Capture the cell that displays the provided text and extract its (x, y) central coordinate. 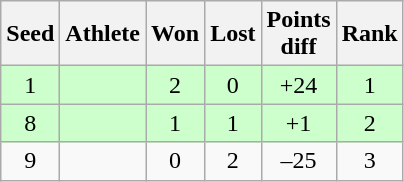
Athlete (103, 34)
Pointsdiff (298, 34)
3 (370, 161)
Lost (233, 34)
–25 (298, 161)
+24 (298, 85)
9 (30, 161)
8 (30, 123)
Rank (370, 34)
Seed (30, 34)
Won (176, 34)
+1 (298, 123)
